Return the (X, Y) coordinate for the center point of the cell that contains the specified text.  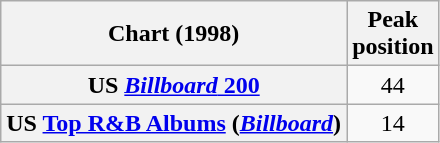
US Billboard 200 (174, 85)
Peak position (393, 34)
44 (393, 85)
14 (393, 123)
US Top R&B Albums (Billboard) (174, 123)
Chart (1998) (174, 34)
